Return the [X, Y] coordinate for the center point of the cell that contains the specified text.  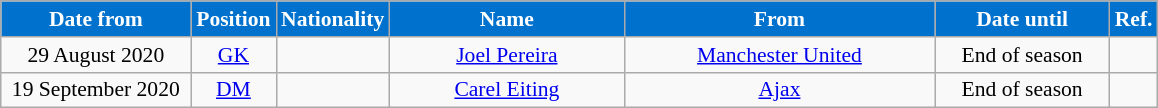
Ajax [779, 90]
Nationality [332, 19]
Manchester United [779, 55]
DM [234, 90]
Ref. [1134, 19]
GK [234, 55]
Carel Eiting [506, 90]
From [779, 19]
Name [506, 19]
Date from [96, 19]
Position [234, 19]
Joel Pereira [506, 55]
19 September 2020 [96, 90]
29 August 2020 [96, 55]
Date until [1022, 19]
